Extract the [x, y] coordinate from the center of the cell holding the provided text.  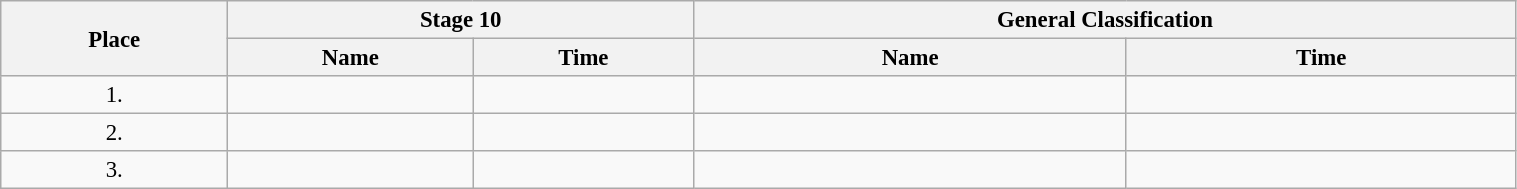
Stage 10 [461, 20]
2. [114, 133]
1. [114, 95]
Place [114, 38]
General Classification [1105, 20]
3. [114, 170]
